Identify which cell holds the provided text, then report its (X, Y) central coordinate. 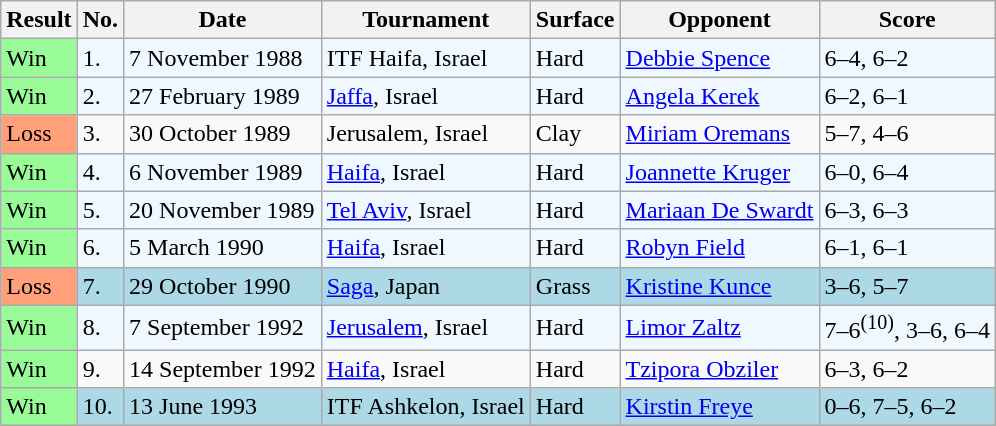
Mariaan De Swardt (720, 210)
6–2, 6–1 (907, 96)
13 June 1993 (223, 407)
6–1, 6–1 (907, 248)
Result (39, 20)
6–4, 6–2 (907, 58)
3–6, 5–7 (907, 286)
7–6(10), 3–6, 6–4 (907, 328)
1. (100, 58)
14 September 1992 (223, 369)
Tournament (426, 20)
Score (907, 20)
6 November 1989 (223, 172)
Surface (575, 20)
0–6, 7–5, 6–2 (907, 407)
6–3, 6–3 (907, 210)
Grass (575, 286)
5. (100, 210)
Date (223, 20)
Debbie Spence (720, 58)
Robyn Field (720, 248)
7. (100, 286)
Kristine Kunce (720, 286)
7 September 1992 (223, 328)
Kirstin Freye (720, 407)
ITF Ashkelon, Israel (426, 407)
Opponent (720, 20)
20 November 1989 (223, 210)
5–7, 4–6 (907, 134)
29 October 1990 (223, 286)
3. (100, 134)
4. (100, 172)
Joannette Kruger (720, 172)
No. (100, 20)
30 October 1989 (223, 134)
2. (100, 96)
Tzipora Obziler (720, 369)
Tel Aviv, Israel (426, 210)
8. (100, 328)
Miriam Oremans (720, 134)
9. (100, 369)
Jaffa, Israel (426, 96)
5 March 1990 (223, 248)
Clay (575, 134)
Saga, Japan (426, 286)
ITF Haifa, Israel (426, 58)
6. (100, 248)
27 February 1989 (223, 96)
6–0, 6–4 (907, 172)
10. (100, 407)
6–3, 6–2 (907, 369)
Limor Zaltz (720, 328)
7 November 1988 (223, 58)
Angela Kerek (720, 96)
